Locate the cell with the specified text and output its [x, y] center coordinate. 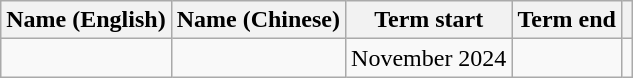
Name (Chinese) [258, 20]
November 2024 [429, 58]
Name (English) [86, 20]
Term end [567, 20]
Term start [429, 20]
